Locate the cell with the specified text and output its (X, Y) center coordinate. 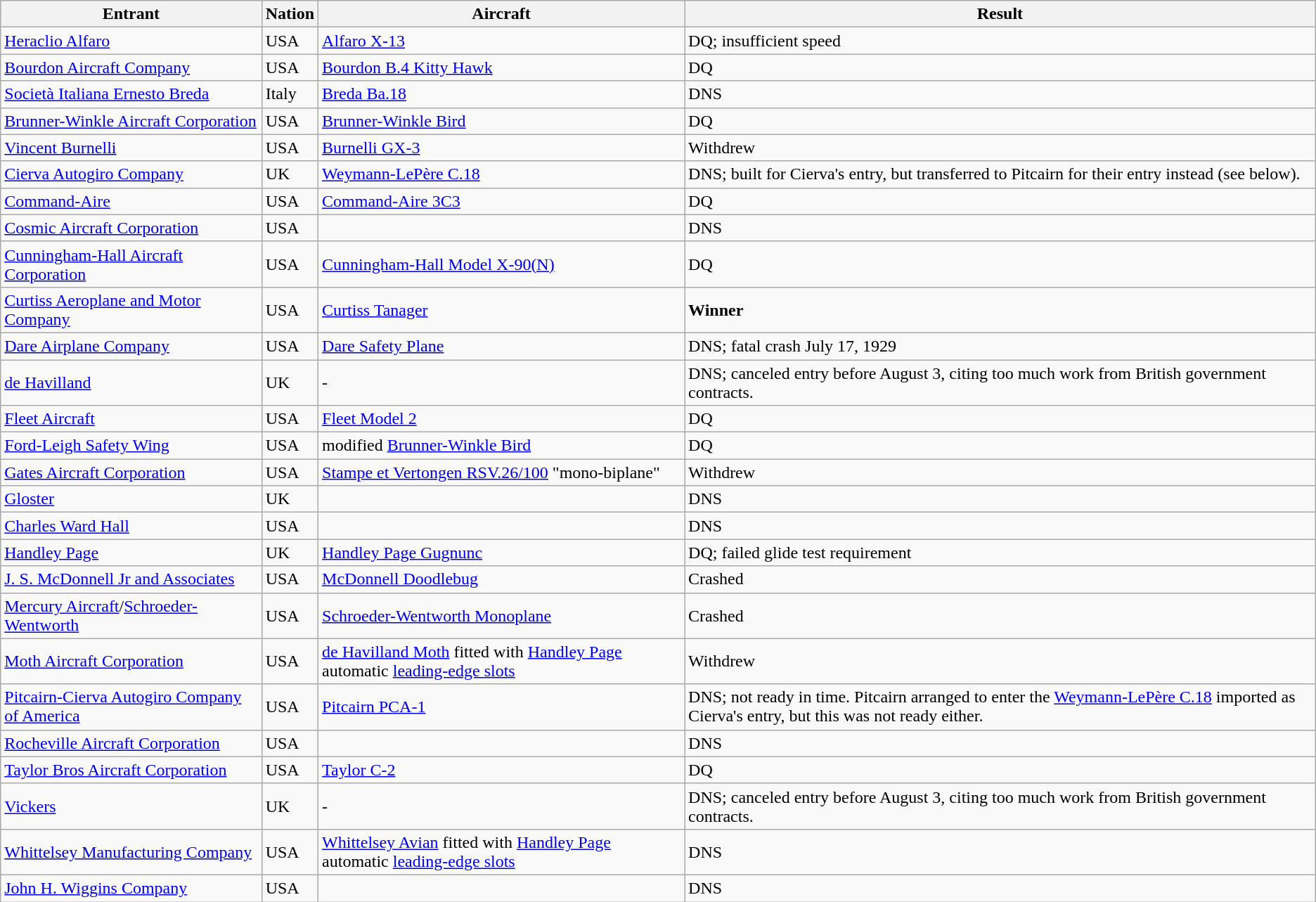
Gloster (131, 499)
Alfaro X-13 (502, 41)
Mercury Aircraft/Schroeder-Wentworth (131, 616)
Fleet Model 2 (502, 419)
Command-Aire 3C3 (502, 201)
Cunningham-Hall Aircraft Corporation (131, 264)
Cierva Autogiro Company (131, 174)
Handley Page (131, 553)
Whittelsey Manufacturing Company (131, 852)
Result (1000, 14)
Entrant (131, 14)
DQ; failed glide test requirement (1000, 553)
Stampe et Vertongen RSV.26/100 "mono-biplane" (502, 472)
Brunner-Winkle Bird (502, 121)
DQ; insufficient speed (1000, 41)
Taylor Bros Aircraft Corporation (131, 770)
Gates Aircraft Corporation (131, 472)
DNS; fatal crash July 17, 1929 (1000, 346)
de Havilland (131, 382)
Weymann-LePère C.18 (502, 174)
Ford-Leigh Safety Wing (131, 446)
Vickers (131, 806)
Dare Safety Plane (502, 346)
Dare Airplane Company (131, 346)
Taylor C-2 (502, 770)
Whittelsey Avian fitted with Handley Page automatic leading-edge slots (502, 852)
Breda Ba.18 (502, 94)
Fleet Aircraft (131, 419)
Vincent Burnelli (131, 148)
modified Brunner-Winkle Bird (502, 446)
de Havilland Moth fitted with Handley Page automatic leading-edge slots (502, 661)
DNS; built for Cierva's entry, but transferred to Pitcairn for their entry instead (see below). (1000, 174)
Heraclio Alfaro (131, 41)
Rocheville Aircraft Corporation (131, 743)
Schroeder-Wentworth Monoplane (502, 616)
Bourdon B.4 Kitty Hawk (502, 67)
Pitcairn-Cierva Autogiro Company of America (131, 707)
McDonnell Doodlebug (502, 579)
Italy (290, 94)
Cosmic Aircraft Corporation (131, 228)
Command-Aire (131, 201)
Curtiss Tanager (502, 309)
DNS; not ready in time. Pitcairn arranged to enter the Weymann-LePère C.18 imported as Cierva's entry, but this was not ready either. (1000, 707)
Handley Page Gugnunc (502, 553)
Pitcairn PCA-1 (502, 707)
Charles Ward Hall (131, 526)
Brunner-Winkle Aircraft Corporation (131, 121)
Società Italiana Ernesto Breda (131, 94)
Nation (290, 14)
Cunningham-Hall Model X-90(N) (502, 264)
Curtiss Aeroplane and Motor Company (131, 309)
Winner (1000, 309)
Burnelli GX-3 (502, 148)
Bourdon Aircraft Company (131, 67)
John H. Wiggins Company (131, 888)
Moth Aircraft Corporation (131, 661)
J. S. McDonnell Jr and Associates (131, 579)
Aircraft (502, 14)
